Provide the (X, Y) coordinate of the cell's center where the given text is located.  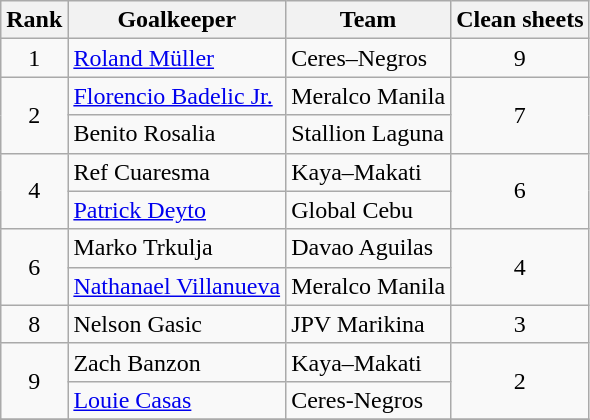
1 (34, 58)
Florencio Badelic Jr. (177, 96)
Roland Müller (177, 58)
Nelson Gasic (177, 324)
Ceres-Negros (368, 400)
Ceres–Negros (368, 58)
Global Cebu (368, 210)
Zach Banzon (177, 362)
Goalkeeper (177, 20)
8 (34, 324)
Patrick Deyto (177, 210)
Louie Casas (177, 400)
JPV Marikina (368, 324)
7 (520, 115)
Team (368, 20)
3 (520, 324)
Clean sheets (520, 20)
Benito Rosalia (177, 134)
Stallion Laguna (368, 134)
Marko Trkulja (177, 248)
Ref Cuaresma (177, 172)
Rank (34, 20)
Nathanael Villanueva (177, 286)
Davao Aguilas (368, 248)
